Return [X, Y] of the center of cell containing provided text 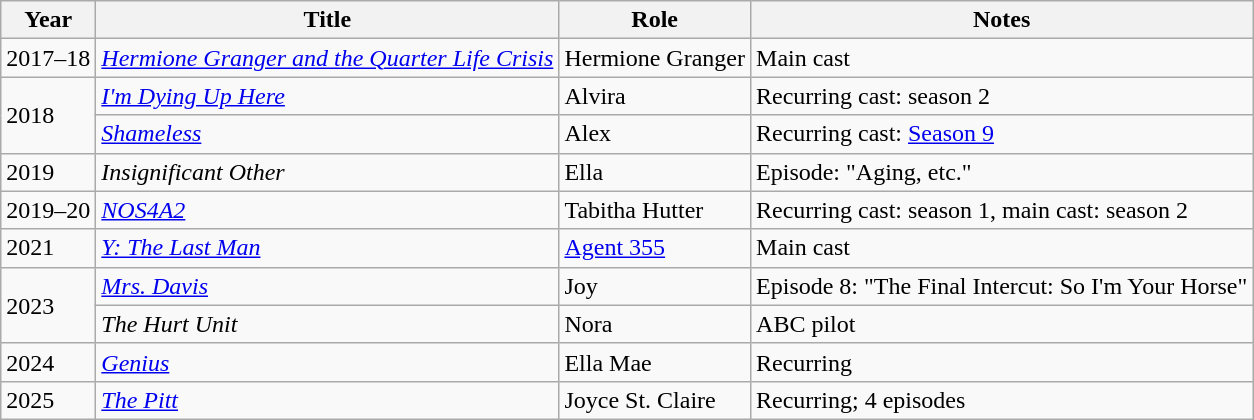
Joyce St. Claire [655, 400]
Hermione Granger [655, 58]
2025 [48, 400]
2017–18 [48, 58]
Nora [655, 324]
Year [48, 20]
Title [328, 20]
Genius [328, 362]
Ella [655, 172]
Hermione Granger and the Quarter Life Crisis [328, 58]
2023 [48, 305]
2021 [48, 248]
Tabitha Hutter [655, 210]
The Pitt [328, 400]
The Hurt Unit [328, 324]
I'm Dying Up Here [328, 96]
Episode: "Aging, etc." [1002, 172]
Shameless [328, 134]
Alvira [655, 96]
2018 [48, 115]
Recurring; 4 episodes [1002, 400]
2019–20 [48, 210]
2024 [48, 362]
NOS4A2 [328, 210]
Role [655, 20]
Insignificant Other [328, 172]
2019 [48, 172]
Recurring [1002, 362]
Recurring cast: season 2 [1002, 96]
Agent 355 [655, 248]
Mrs. Davis [328, 286]
Ella Mae [655, 362]
Notes [1002, 20]
Recurring cast: Season 9 [1002, 134]
Joy [655, 286]
Episode 8: "The Final Intercut: So I'm Your Horse" [1002, 286]
Y: The Last Man [328, 248]
ABC pilot [1002, 324]
Alex [655, 134]
Recurring cast: season 1, main cast: season 2 [1002, 210]
